Pinpoint the cell where the given text exists, returning its (X, Y) midpoint coordinate. 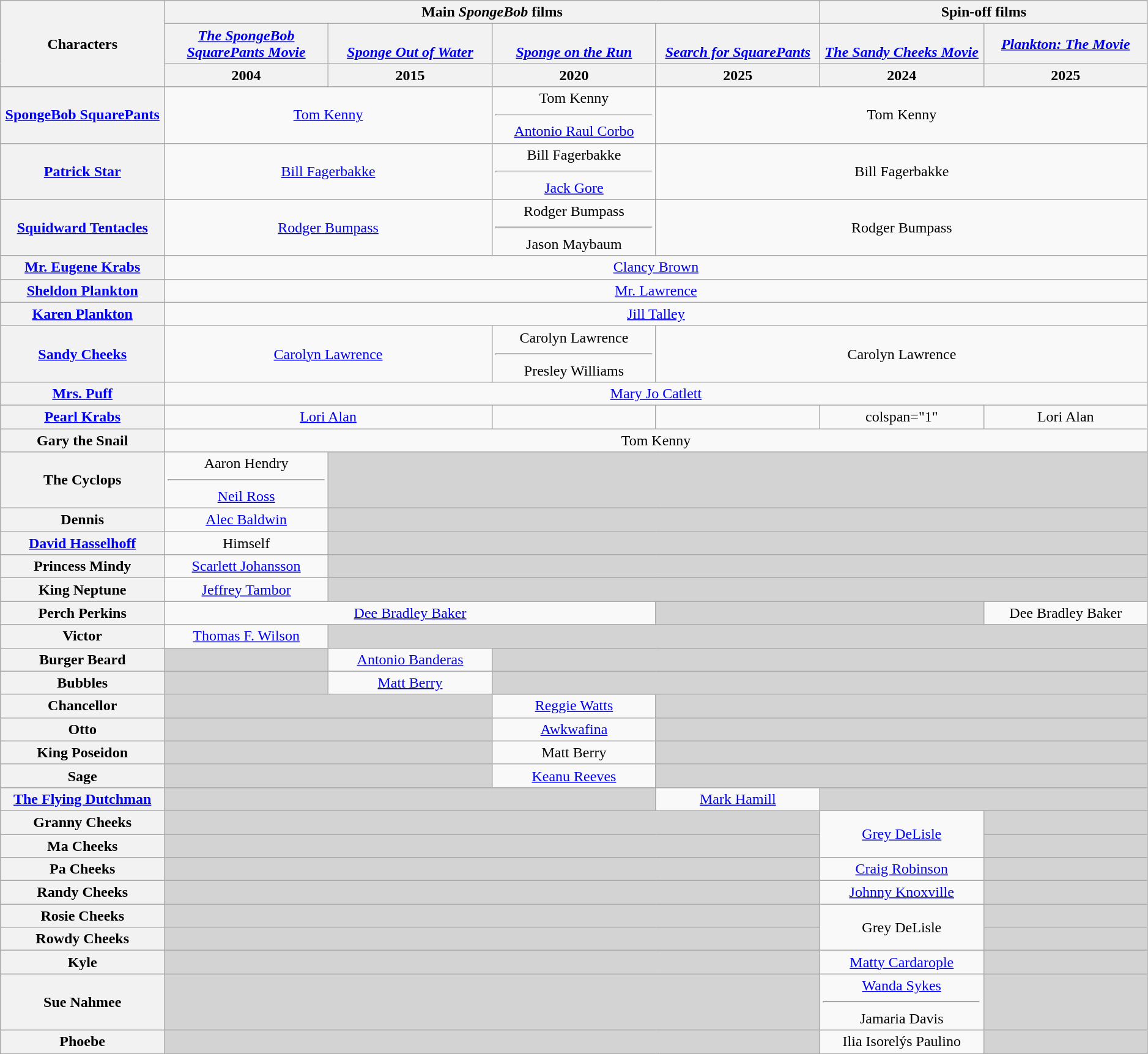
Aaron HendryNeil Ross (246, 480)
Main SpongeBob films (492, 12)
Mr. Eugene Krabs (83, 267)
Pa Cheeks (83, 869)
Burger Beard (83, 659)
Squidward Tentacles (83, 228)
Carolyn LawrencePresley Williams (574, 354)
Rodger BumpassJason Maybaum (574, 228)
Sandy Cheeks (83, 354)
Ilia Isorelýs Paulino (902, 1042)
Randy Cheeks (83, 893)
Jeffrey Tambor (246, 590)
Himself (246, 543)
Jill Talley (656, 314)
Pearl Krabs (83, 417)
Johnny Knoxville (902, 893)
The Cyclops (83, 480)
Rosie Cheeks (83, 916)
Thomas F. Wilson (246, 636)
Otto (83, 729)
Spin-off films (983, 12)
Princess Mindy (83, 566)
Patrick Star (83, 171)
Phoebe (83, 1042)
SpongeBob SquarePants (83, 115)
Keanu Reeves (574, 776)
Plankton: The Movie (1065, 44)
Rowdy Cheeks (83, 939)
Karen Plankton (83, 314)
Alec Baldwin (246, 520)
2020 (574, 75)
David Hasselhoff (83, 543)
Mary Jo Catlett (656, 393)
Matty Cardarople (902, 962)
Characters (83, 44)
The Flying Dutchman (83, 799)
Tom KennyAntonio Raul Corbo (574, 115)
Scarlett Johansson (246, 566)
Victor (83, 636)
Bill FagerbakkeJack Gore (574, 171)
Sponge Out of Water (410, 44)
Sue Nahmee (83, 1002)
King Neptune (83, 590)
King Poseidon (83, 752)
Granny Cheeks (83, 822)
Mark Hamill (738, 799)
Ma Cheeks (83, 846)
Craig Robinson (902, 869)
Wanda SykesJamaria Davis (902, 1002)
Clancy Brown (656, 267)
colspan="1" (902, 417)
2015 (410, 75)
Mr. Lawrence (656, 291)
The Sandy Cheeks Movie (902, 44)
Dennis (83, 520)
The SpongeBob SquarePants Movie (246, 44)
2024 (902, 75)
Awkwafina (574, 729)
Reggie Watts (574, 706)
Sponge on the Run (574, 44)
Sheldon Plankton (83, 291)
Chancellor (83, 706)
Bubbles (83, 683)
Sage (83, 776)
Kyle (83, 962)
Gary the Snail (83, 440)
Search for SquarePants (738, 44)
Perch Perkins (83, 613)
Mrs. Puff (83, 393)
Antonio Banderas (410, 659)
2004 (246, 75)
